Locate the cell with the specified text and output its [x, y] center coordinate. 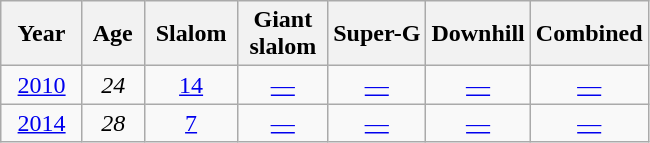
2014 [42, 123]
Combined [589, 34]
24 [113, 85]
2010 [42, 85]
Year [42, 34]
28 [113, 123]
Slalom [191, 34]
Giant slalom [283, 34]
Age [113, 34]
14 [191, 85]
Super-G [377, 34]
Downhill [478, 34]
7 [191, 123]
